Scan for the cell matching the given text and deliver its [X, Y] coordinate at center. 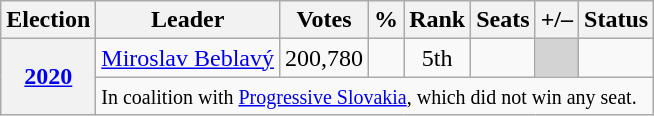
5th [438, 58]
Status [616, 20]
Seats [503, 20]
% [386, 20]
In coalition with Progressive Slovakia, which did not win any seat. [375, 96]
Miroslav Beblavý [188, 58]
+/– [556, 20]
Leader [188, 20]
Votes [324, 20]
2020 [48, 77]
200,780 [324, 58]
Rank [438, 20]
Election [48, 20]
